For the text-containing cell, return its midpoint in [x, y] coordinate format. 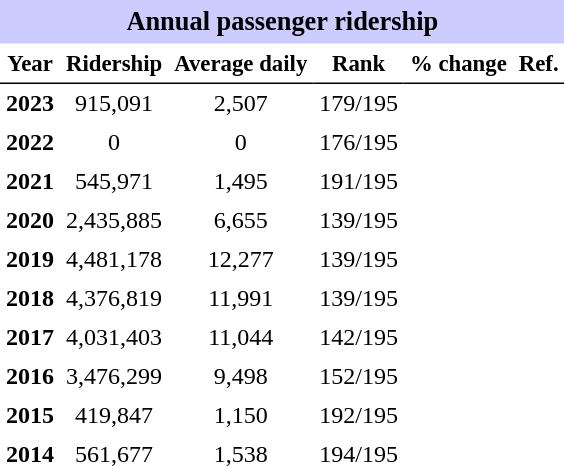
1,495 [240, 182]
2,507 [240, 104]
2020 [30, 220]
152/195 [358, 376]
2023 [30, 104]
2019 [30, 260]
% change [458, 64]
915,091 [114, 104]
2,435,885 [114, 220]
179/195 [358, 104]
191/195 [358, 182]
Average daily [240, 64]
545,971 [114, 182]
142/195 [358, 338]
12,277 [240, 260]
2018 [30, 298]
2021 [30, 182]
1,150 [240, 416]
176/195 [358, 142]
Year [30, 64]
11,991 [240, 298]
2015 [30, 416]
11,044 [240, 338]
2016 [30, 376]
Rank [358, 64]
4,481,178 [114, 260]
192/195 [358, 416]
2022 [30, 142]
2017 [30, 338]
Ridership [114, 64]
419,847 [114, 416]
9,498 [240, 376]
4,376,819 [114, 298]
3,476,299 [114, 376]
4,031,403 [114, 338]
6,655 [240, 220]
